From the cell containing the given text, extract its center point as [X, Y] coordinate. 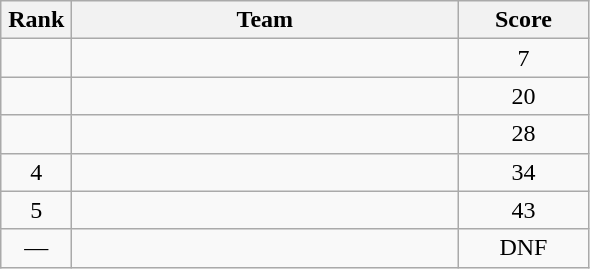
DNF [524, 248]
34 [524, 172]
20 [524, 96]
5 [36, 210]
Team [265, 20]
4 [36, 172]
43 [524, 210]
7 [524, 58]
Rank [36, 20]
Score [524, 20]
28 [524, 134]
— [36, 248]
